For the text-containing cell, return its midpoint in (x, y) coordinate format. 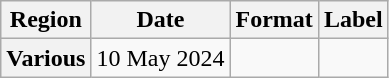
Region (46, 20)
Label (353, 20)
Date (160, 20)
Format (274, 20)
Various (46, 58)
10 May 2024 (160, 58)
